Scan for the cell matching the given text and deliver its [x, y] coordinate at center. 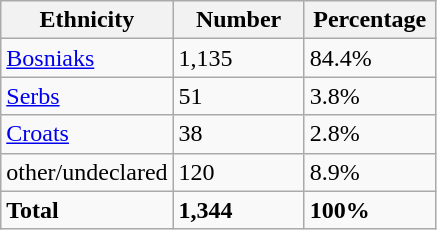
120 [238, 172]
3.8% [370, 96]
Number [238, 20]
8.9% [370, 172]
Bosniaks [87, 58]
Croats [87, 134]
51 [238, 96]
Total [87, 210]
Percentage [370, 20]
1,135 [238, 58]
38 [238, 134]
2.8% [370, 134]
Ethnicity [87, 20]
1,344 [238, 210]
Serbs [87, 96]
84.4% [370, 58]
other/undeclared [87, 172]
100% [370, 210]
